Provide the [X, Y] coordinate of the cell's center where the given text is located.  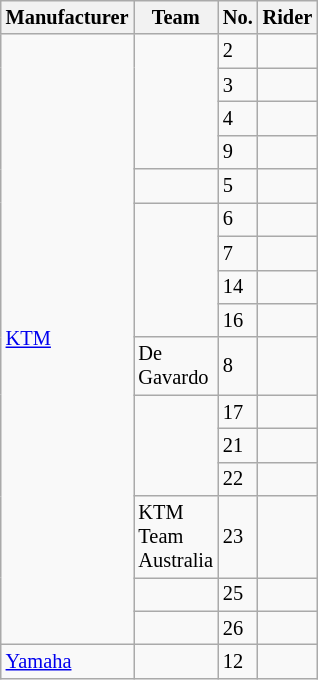
Yamaha [68, 661]
KTM Team Australia [176, 537]
7 [238, 253]
2 [238, 51]
No. [238, 17]
12 [238, 661]
14 [238, 287]
8 [238, 366]
Team [176, 17]
KTM [68, 339]
De Gavardo [176, 366]
4 [238, 118]
16 [238, 320]
5 [238, 186]
9 [238, 152]
3 [238, 85]
Rider [288, 17]
21 [238, 445]
22 [238, 479]
25 [238, 594]
Manufacturer [68, 17]
17 [238, 412]
6 [238, 219]
23 [238, 537]
26 [238, 628]
